For the text-containing cell, return its midpoint in (x, y) coordinate format. 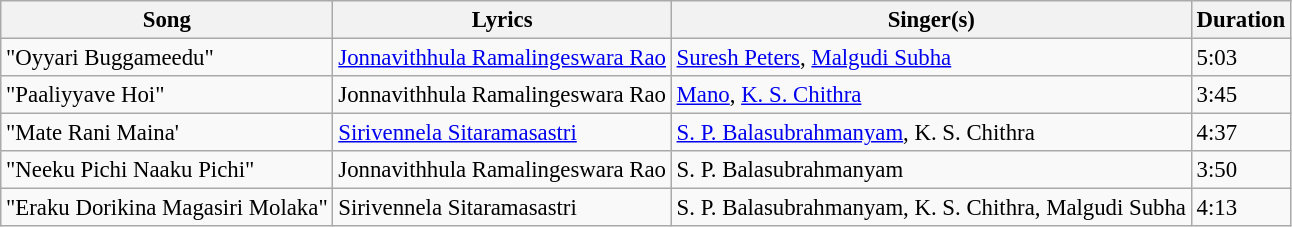
3:50 (1240, 170)
5:03 (1240, 58)
Mano, K. S. Chithra (931, 95)
Singer(s) (931, 20)
3:45 (1240, 95)
Suresh Peters, Malgudi Subha (931, 58)
"Mate Rani Maina' (167, 133)
Lyrics (502, 20)
S. P. Balasubrahmanyam (931, 170)
Song (167, 20)
"Eraku Dorikina Magasiri Molaka" (167, 208)
4:37 (1240, 133)
"Oyyari Buggameedu" (167, 58)
S. P. Balasubrahmanyam, K. S. Chithra, Malgudi Subha (931, 208)
"Paaliyyave Hoi" (167, 95)
Duration (1240, 20)
"Neeku Pichi Naaku Pichi" (167, 170)
S. P. Balasubrahmanyam, K. S. Chithra (931, 133)
4:13 (1240, 208)
